Scan for the cell matching the given text and deliver its [x, y] coordinate at center. 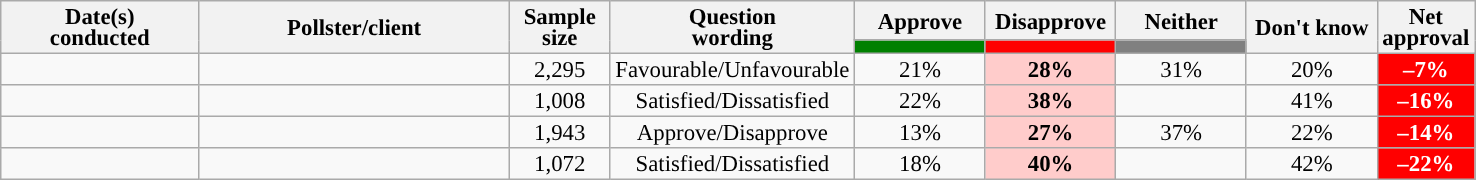
–16% [1426, 101]
27% [1050, 133]
Approve/Disapprove [732, 133]
37% [1182, 133]
Favourable/Unfavourable [732, 70]
–22% [1426, 164]
Neither [1182, 20]
Net approval [1426, 28]
38% [1050, 101]
1,943 [560, 133]
2,295 [560, 70]
42% [1312, 164]
13% [920, 133]
Pollster/client [354, 28]
31% [1182, 70]
41% [1312, 101]
40% [1050, 164]
Approve [920, 20]
Date(s)conducted [100, 28]
Sample size [560, 28]
21% [920, 70]
18% [920, 164]
Questionwording [732, 28]
20% [1312, 70]
Disapprove [1050, 20]
–14% [1426, 133]
1,072 [560, 164]
Don't know [1312, 28]
–7% [1426, 70]
28% [1050, 70]
1,008 [560, 101]
